Determine the [x, y] coordinate at the center of the cell enclosing the given text.  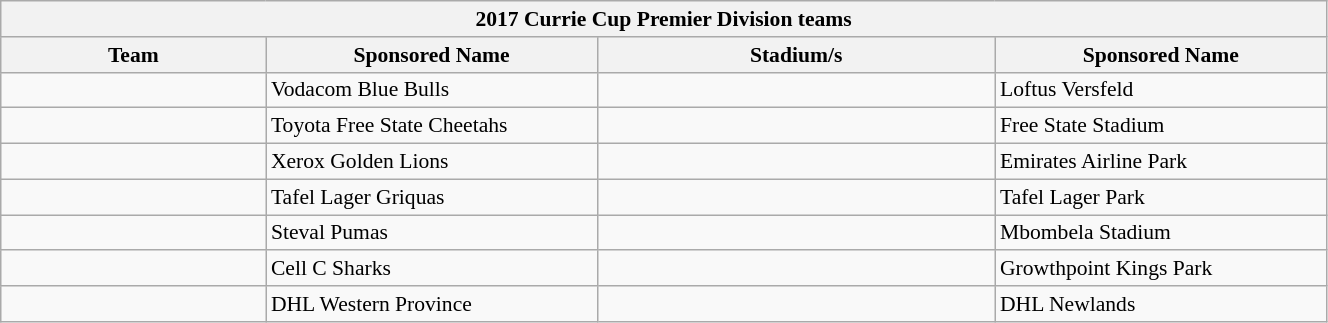
Growthpoint Kings Park [1160, 269]
Toyota Free State Cheetahs [432, 126]
Free State Stadium [1160, 126]
Emirates Airline Park [1160, 162]
Tafel Lager Park [1160, 197]
DHL Newlands [1160, 304]
Stadium/s [796, 55]
Team [134, 55]
Steval Pumas [432, 233]
Xerox Golden Lions [432, 162]
Cell C Sharks [432, 269]
Tafel Lager Griquas [432, 197]
Vodacom Blue Bulls [432, 90]
DHL Western Province [432, 304]
Mbombela Stadium [1160, 233]
Loftus Versfeld [1160, 90]
2017 Currie Cup Premier Division teams [664, 19]
